Locate the cell with the specified text and output its (x, y) center coordinate. 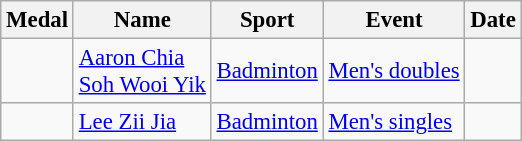
Event (394, 20)
Aaron ChiaSoh Wooi Yik (142, 72)
Men's doubles (394, 72)
Medal (38, 20)
Sport (267, 20)
Men's singles (394, 122)
Lee Zii Jia (142, 122)
Date (493, 20)
Name (142, 20)
